Extract the (X, Y) coordinate from the center of the cell holding the provided text.  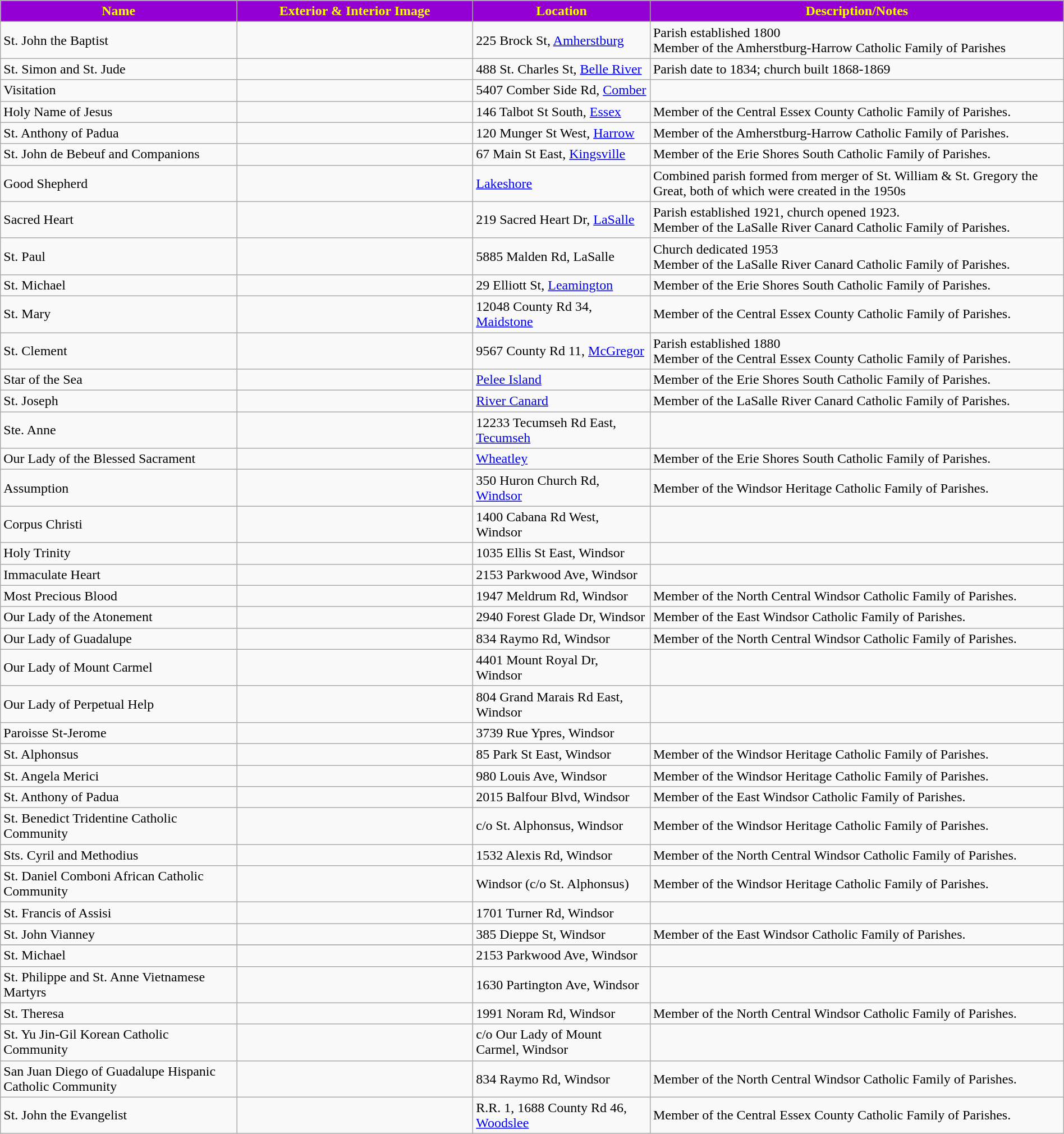
1947 Meldrum Rd, Windsor (562, 596)
12048 County Rd 34, Maidstone (562, 314)
350 Huron Church Rd, Windsor (562, 488)
29 Elliott St, Leamington (562, 285)
Assumption (119, 488)
3739 Rue Ypres, Windsor (562, 733)
St. Clement (119, 350)
Member of the LaSalle River Canard Catholic Family of Parishes. (856, 401)
9567 County Rd 11, McGregor (562, 350)
St. Daniel Comboni African Catholic Community (119, 884)
Combined parish formed from merger of St. William & St. Gregory the Great, both of which were created in the 1950s (856, 183)
St. Philippe and St. Anne Vietnamese Martyrs (119, 984)
980 Louis Ave, Windsor (562, 776)
Name (119, 11)
12233 Tecumseh Rd East, Tecumseh (562, 430)
5885 Malden Rd, LaSalle (562, 256)
St. Joseph (119, 401)
San Juan Diego of Guadalupe Hispanic Catholic Community (119, 1078)
Holy Trinity (119, 553)
Pelee Island (562, 380)
Member of the Amherstburg-Harrow Catholic Family of Parishes. (856, 133)
c/o Our Lady of Mount Carmel, Windsor (562, 1043)
1035 Ellis St East, Windsor (562, 553)
1701 Turner Rd, Windsor (562, 913)
St. John the Evangelist (119, 1115)
River Canard (562, 401)
Paroisse St-Jerome (119, 733)
c/o St. Alphonsus, Windsor (562, 826)
St. Alphonsus (119, 754)
Good Shepherd (119, 183)
St. John the Baptist (119, 40)
St. John de Bebeuf and Companions (119, 154)
225 Brock St, Amherstburg (562, 40)
Visitation (119, 90)
Our Lady of Perpetual Help (119, 704)
St. Simon and St. Jude (119, 69)
804 Grand Marais Rd East, Windsor (562, 704)
Description/Notes (856, 11)
Our Lady of Mount Carmel (119, 668)
5407 Comber Side Rd, Comber (562, 90)
Parish established 1921, church opened 1923. Member of the LaSalle River Canard Catholic Family of Parishes. (856, 220)
Windsor (c/o St. Alphonsus) (562, 884)
Our Lady of Guadalupe (119, 639)
Holy Name of Jesus (119, 112)
St. Francis of Assisi (119, 913)
Our Lady of the Blessed Sacrament (119, 459)
Immaculate Heart (119, 575)
Star of the Sea (119, 380)
Lakeshore (562, 183)
Most Precious Blood (119, 596)
Sts. Cyril and Methodius (119, 855)
385 Dieppe St, Windsor (562, 934)
St. Theresa (119, 1013)
St. Paul (119, 256)
Corpus Christi (119, 524)
2940 Forest Glade Dr, Windsor (562, 617)
67 Main St East, Kingsville (562, 154)
St. Mary (119, 314)
488 St. Charles St, Belle River (562, 69)
4401 Mount Royal Dr, Windsor (562, 668)
85 Park St East, Windsor (562, 754)
Our Lady of the Atonement (119, 617)
Wheatley (562, 459)
2015 Balfour Blvd, Windsor (562, 797)
Parish established 1800Member of the Amherstburg-Harrow Catholic Family of Parishes (856, 40)
Parish established 1880Member of the Central Essex County Catholic Family of Parishes. (856, 350)
Parish date to 1834; church built 1868-1869 (856, 69)
Ste. Anne (119, 430)
1400 Cabana Rd West, Windsor (562, 524)
St. Benedict Tridentine Catholic Community (119, 826)
1991 Noram Rd, Windsor (562, 1013)
Exterior & Interior Image (355, 11)
R.R. 1, 1688 County Rd 46, Woodslee (562, 1115)
1532 Alexis Rd, Windsor (562, 855)
1630 Partington Ave, Windsor (562, 984)
Sacred Heart (119, 220)
St. Yu Jin-Gil Korean Catholic Community (119, 1043)
219 Sacred Heart Dr, LaSalle (562, 220)
St. John Vianney (119, 934)
Location (562, 11)
Church dedicated 1953Member of the LaSalle River Canard Catholic Family of Parishes. (856, 256)
St. Angela Merici (119, 776)
146 Talbot St South, Essex (562, 112)
120 Munger St West, Harrow (562, 133)
